Detect which cell encompasses the target text, then output its (X, Y) center coordinate. 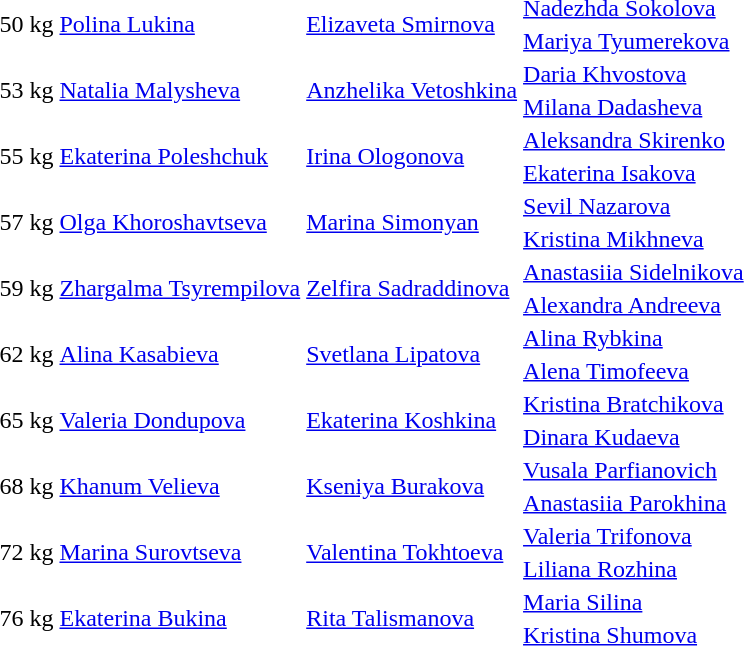
Khanum Velieva (180, 486)
Kseniya Burakova (412, 486)
Marina Surovtseva (180, 552)
Anzhelika Vetoshkina (412, 90)
Alina Kasabieva (180, 354)
Zelfira Sadraddinova (412, 288)
Olga Khoroshavtseva (180, 222)
Valentina Tokhtoeva (412, 552)
Svetlana Lipatova (412, 354)
Valeria Dondupova (180, 420)
Ekaterina Koshkina (412, 420)
Zhargalma Tsyrempilova (180, 288)
Ekaterina Poleshchuk (180, 156)
Marina Simonyan (412, 222)
Natalia Malysheva (180, 90)
Irina Ologonova (412, 156)
